Locate the cell with the specified text and output its (X, Y) center coordinate. 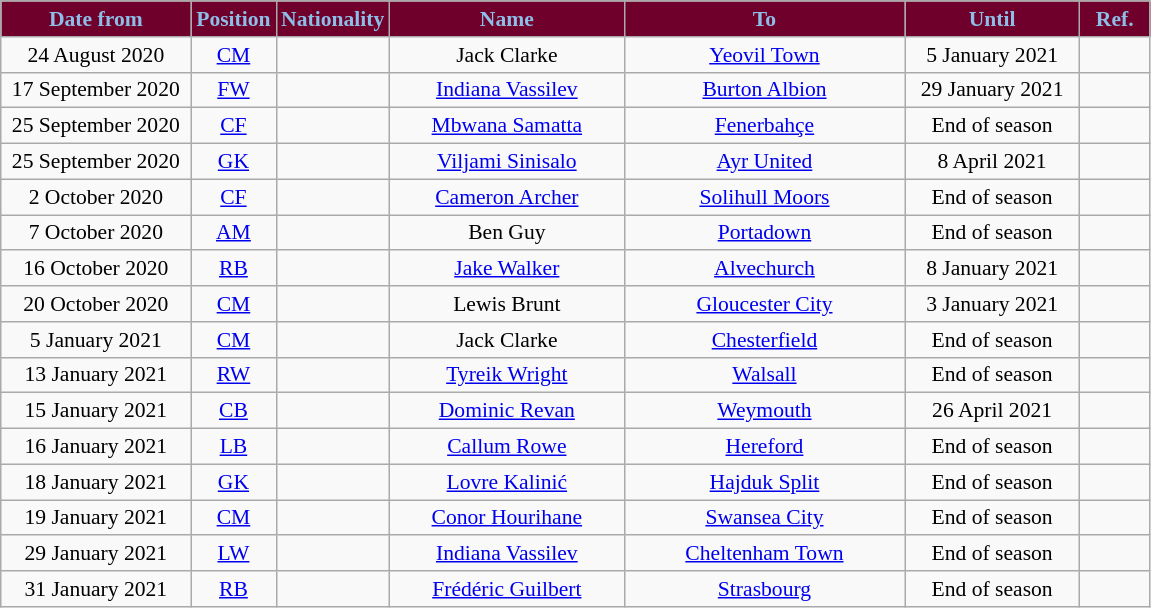
Lewis Brunt (506, 304)
Yeovil Town (764, 55)
Frédéric Guilbert (506, 589)
20 October 2020 (96, 304)
8 January 2021 (992, 269)
Chesterfield (764, 340)
Solihull Moors (764, 197)
3 January 2021 (992, 304)
31 January 2021 (96, 589)
Dominic Revan (506, 411)
16 January 2021 (96, 447)
8 April 2021 (992, 162)
Callum Rowe (506, 447)
Date from (96, 19)
CB (234, 411)
Alvechurch (764, 269)
Lovre Kalinić (506, 482)
Cameron Archer (506, 197)
Fenerbahçe (764, 126)
Swansea City (764, 518)
26 April 2021 (992, 411)
17 September 2020 (96, 90)
Until (992, 19)
Ref. (1115, 19)
FW (234, 90)
Viljami Sinisalo (506, 162)
Mbwana Samatta (506, 126)
To (764, 19)
Name (506, 19)
Walsall (764, 375)
Ben Guy (506, 233)
Ayr United (764, 162)
13 January 2021 (96, 375)
Nationality (332, 19)
LW (234, 554)
Portadown (764, 233)
Jake Walker (506, 269)
Weymouth (764, 411)
18 January 2021 (96, 482)
24 August 2020 (96, 55)
2 October 2020 (96, 197)
Conor Hourihane (506, 518)
Position (234, 19)
Tyreik Wright (506, 375)
Burton Albion (764, 90)
Gloucester City (764, 304)
LB (234, 447)
Hajduk Split (764, 482)
15 January 2021 (96, 411)
16 October 2020 (96, 269)
19 January 2021 (96, 518)
7 October 2020 (96, 233)
RW (234, 375)
Cheltenham Town (764, 554)
AM (234, 233)
Strasbourg (764, 589)
Hereford (764, 447)
